Extract the [x, y] coordinate from the center of the cell holding the provided text.  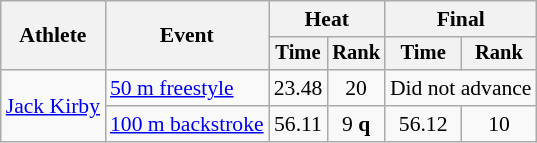
56.11 [298, 124]
Event [187, 36]
Final [461, 19]
Did not advance [461, 88]
23.48 [298, 88]
9 q [356, 124]
56.12 [424, 124]
50 m freestyle [187, 88]
100 m backstroke [187, 124]
Heat [327, 19]
10 [498, 124]
Athlete [53, 36]
20 [356, 88]
Jack Kirby [53, 106]
